Determine the (X, Y) coordinate at the center of the cell enclosing the given text.  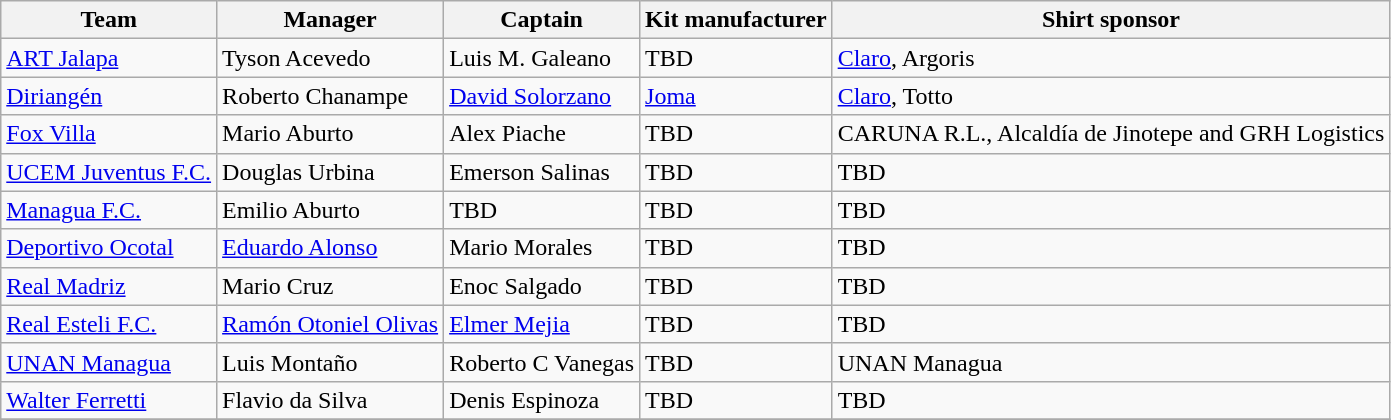
Emilio Aburto (330, 210)
Kit manufacturer (736, 20)
Claro, Totto (1111, 96)
Captain (542, 20)
Luis M. Galeano (542, 58)
UCEM Juventus F.C. (109, 172)
Shirt sponsor (1111, 20)
Flavio da Silva (330, 400)
Elmer Mejia (542, 324)
Mario Cruz (330, 286)
David Solorzano (542, 96)
Enoc Salgado (542, 286)
Real Madriz (109, 286)
Roberto Chanampe (330, 96)
Managua F.C. (109, 210)
Tyson Acevedo (330, 58)
Manager (330, 20)
Fox Villa (109, 134)
Douglas Urbina (330, 172)
Real Esteli F.C. (109, 324)
Joma (736, 96)
Deportivo Ocotal (109, 248)
ART Jalapa (109, 58)
Walter Ferretti (109, 400)
Roberto C Vanegas (542, 362)
Mario Aburto (330, 134)
Eduardo Alonso (330, 248)
Alex Piache (542, 134)
Claro, Argoris (1111, 58)
Team (109, 20)
Ramón Otoniel Olivas (330, 324)
Diriangén (109, 96)
CARUNA R.L., Alcaldía de Jinotepe and GRH Logistics (1111, 134)
Denis Espinoza (542, 400)
Mario Morales (542, 248)
Luis Montaño (330, 362)
Emerson Salinas (542, 172)
